Pinpoint the cell where the given text exists, returning its (X, Y) midpoint coordinate. 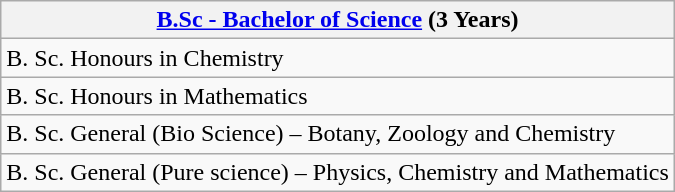
B. Sc. Honours in Mathematics (338, 96)
B. Sc. Honours in Chemistry (338, 58)
B. Sc. General (Bio Science) – Botany, Zoology and Chemistry (338, 134)
B. Sc. General (Pure science) – Physics, Chemistry and Mathematics (338, 172)
B.Sc - Bachelor of Science (3 Years) (338, 20)
